Return [x, y] of the center of cell containing provided text 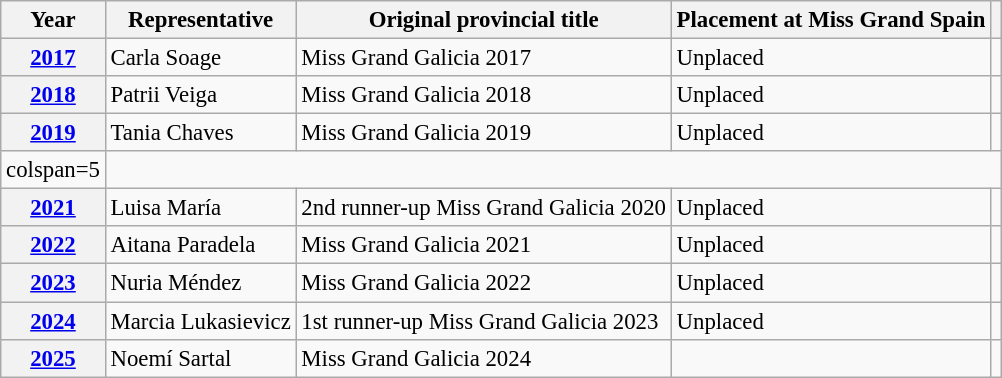
2022 [53, 245]
2024 [53, 321]
2018 [53, 95]
Marcia Lukasievicz [200, 321]
Patrii Veiga [200, 95]
2017 [53, 58]
Miss Grand Galicia 2021 [484, 245]
Tania Chaves [200, 133]
colspan=5 [53, 170]
2019 [53, 133]
Miss Grand Galicia 2018 [484, 95]
1st runner-up Miss Grand Galicia 2023 [484, 321]
Miss Grand Galicia 2022 [484, 283]
Placement at Miss Grand Spain [830, 20]
2nd runner-up Miss Grand Galicia 2020 [484, 208]
Miss Grand Galicia 2024 [484, 358]
2025 [53, 358]
Carla Soage [200, 58]
Miss Grand Galicia 2017 [484, 58]
2023 [53, 283]
Luisa María [200, 208]
Representative [200, 20]
Noemí Sartal [200, 358]
2021 [53, 208]
Miss Grand Galicia 2019 [484, 133]
Original provincial title [484, 20]
Year [53, 20]
Nuria Méndez [200, 283]
Aitana Paradela [200, 245]
